From the cell containing the given text, extract its center point as [x, y] coordinate. 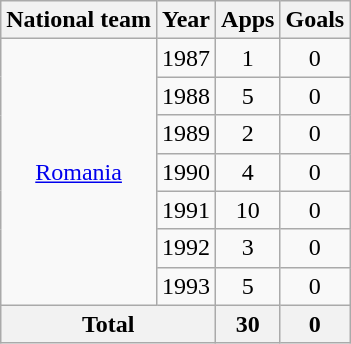
1987 [186, 58]
30 [248, 324]
Year [186, 20]
2 [248, 134]
1 [248, 58]
1989 [186, 134]
1988 [186, 96]
Romania [79, 172]
1991 [186, 210]
Goals [315, 20]
1990 [186, 172]
Total [108, 324]
National team [79, 20]
1992 [186, 248]
Apps [248, 20]
4 [248, 172]
3 [248, 248]
10 [248, 210]
1993 [186, 286]
